Locate the cell with the specified text and output its (x, y) center coordinate. 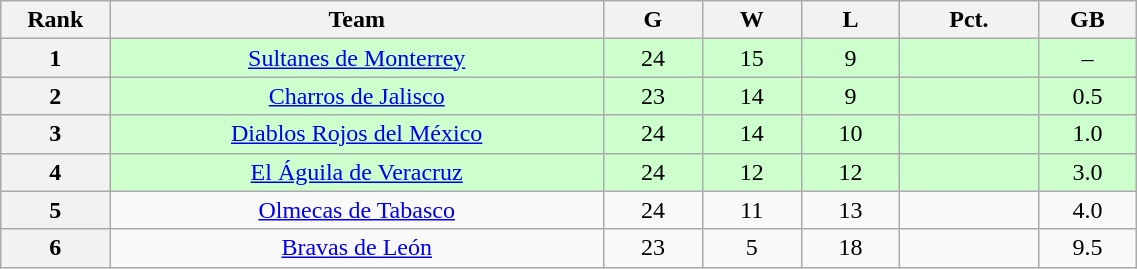
Pct. (969, 20)
0.5 (1088, 96)
El Águila de Veracruz (357, 172)
1.0 (1088, 134)
Olmecas de Tabasco (357, 210)
6 (56, 248)
Rank (56, 20)
11 (752, 210)
9.5 (1088, 248)
4 (56, 172)
– (1088, 58)
1 (56, 58)
Bravas de León (357, 248)
3.0 (1088, 172)
Charros de Jalisco (357, 96)
Diablos Rojos del México (357, 134)
4.0 (1088, 210)
GB (1088, 20)
Team (357, 20)
18 (850, 248)
L (850, 20)
13 (850, 210)
G (654, 20)
Sultanes de Monterrey (357, 58)
3 (56, 134)
W (752, 20)
2 (56, 96)
10 (850, 134)
15 (752, 58)
